Detect which cell encompasses the target text, then output its [X, Y] center coordinate. 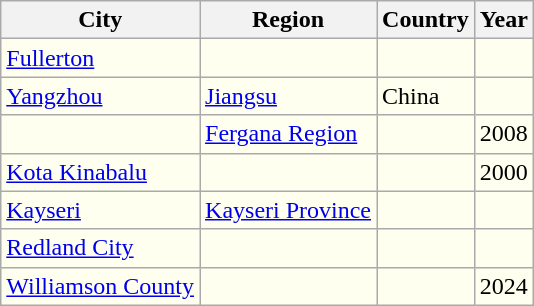
Year [504, 20]
2000 [504, 172]
2024 [504, 286]
Country [426, 20]
Kota Kinabalu [100, 172]
Jiangsu [288, 96]
Kayseri Province [288, 210]
Region [288, 20]
City [100, 20]
Redland City [100, 248]
2008 [504, 134]
China [426, 96]
Williamson County [100, 286]
Fergana Region [288, 134]
Yangzhou [100, 96]
Fullerton [100, 58]
Kayseri [100, 210]
